Provide the [X, Y] coordinate of the cell's center where the given text is located.  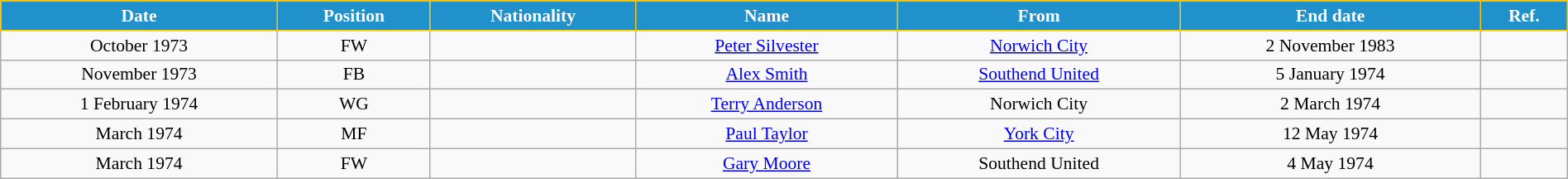
Alex Smith [767, 75]
Nationality [533, 16]
November 1973 [139, 75]
From [1039, 16]
1 February 1974 [139, 104]
Gary Moore [767, 163]
Ref. [1523, 16]
Date [139, 16]
October 1973 [139, 46]
MF [354, 134]
4 May 1974 [1331, 163]
Name [767, 16]
End date [1331, 16]
Peter Silvester [767, 46]
2 November 1983 [1331, 46]
Position [354, 16]
2 March 1974 [1331, 104]
York City [1039, 134]
WG [354, 104]
Terry Anderson [767, 104]
12 May 1974 [1331, 134]
FB [354, 75]
Paul Taylor [767, 134]
5 January 1974 [1331, 75]
